For the text-containing cell, return its midpoint in (x, y) coordinate format. 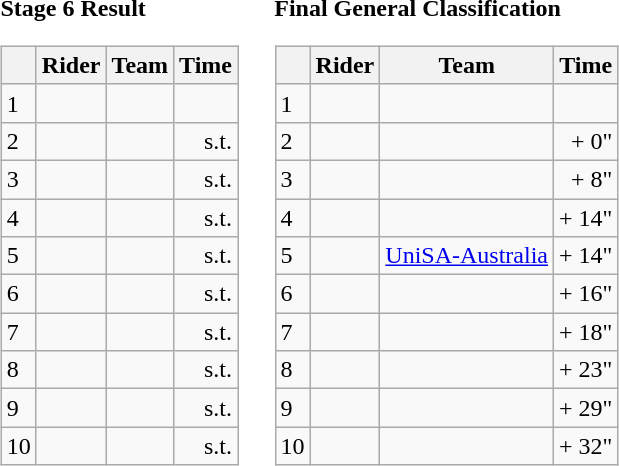
+ 8" (586, 179)
UniSA-Australia (467, 256)
+ 18" (586, 332)
+ 16" (586, 294)
+ 0" (586, 141)
+ 32" (586, 446)
+ 29" (586, 408)
+ 23" (586, 370)
